Pinpoint the cell where the given text exists, returning its (X, Y) midpoint coordinate. 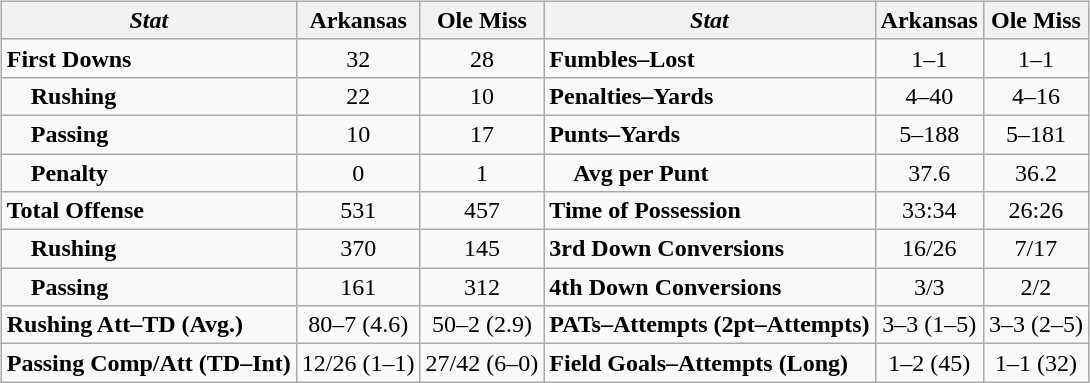
161 (358, 287)
33:34 (929, 211)
36.2 (1036, 173)
12/26 (1–1) (358, 363)
3–3 (1–5) (929, 325)
457 (482, 211)
531 (358, 211)
370 (358, 249)
3/3 (929, 287)
3–3 (2–5) (1036, 325)
Penalties–Yards (710, 96)
5–188 (929, 134)
5–181 (1036, 134)
50–2 (2.9) (482, 325)
Fumbles–Lost (710, 58)
22 (358, 96)
Penalty (148, 173)
Time of Possession (710, 211)
Total Offense (148, 211)
1–2 (45) (929, 363)
80–7 (4.6) (358, 325)
Rushing Att–TD (Avg.) (148, 325)
27/42 (6–0) (482, 363)
37.6 (929, 173)
3rd Down Conversions (710, 249)
32 (358, 58)
Field Goals–Attempts (Long) (710, 363)
2/2 (1036, 287)
1–1 (32) (1036, 363)
28 (482, 58)
1 (482, 173)
17 (482, 134)
26:26 (1036, 211)
4th Down Conversions (710, 287)
4–16 (1036, 96)
0 (358, 173)
First Downs (148, 58)
Avg per Punt (710, 173)
145 (482, 249)
Punts–Yards (710, 134)
16/26 (929, 249)
7/17 (1036, 249)
4–40 (929, 96)
312 (482, 287)
PATs–Attempts (2pt–Attempts) (710, 325)
Passing Comp/Att (TD–Int) (148, 363)
